For the text-containing cell, return its midpoint in (x, y) coordinate format. 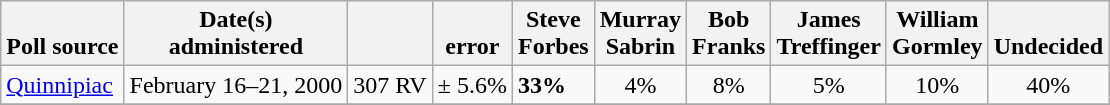
Undecided (1048, 34)
BobFranks (729, 34)
Date(s)administered (236, 34)
5% (828, 85)
SteveForbes (553, 34)
10% (937, 85)
307 RV (390, 85)
40% (1048, 85)
February 16–21, 2000 (236, 85)
Poll source (62, 34)
4% (640, 85)
Quinnipiac (62, 85)
WilliamGormley (937, 34)
8% (729, 85)
MurraySabrin (640, 34)
error (472, 34)
JamesTreffinger (828, 34)
± 5.6% (472, 85)
33% (553, 85)
